Search for the cell housing the specified text and yield its (x, y) center coordinate. 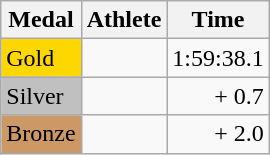
Bronze (41, 134)
Medal (41, 20)
Time (218, 20)
Athlete (124, 20)
Silver (41, 96)
+ 2.0 (218, 134)
+ 0.7 (218, 96)
Gold (41, 58)
1:59:38.1 (218, 58)
